Scan for the cell matching the given text and deliver its [X, Y] coordinate at center. 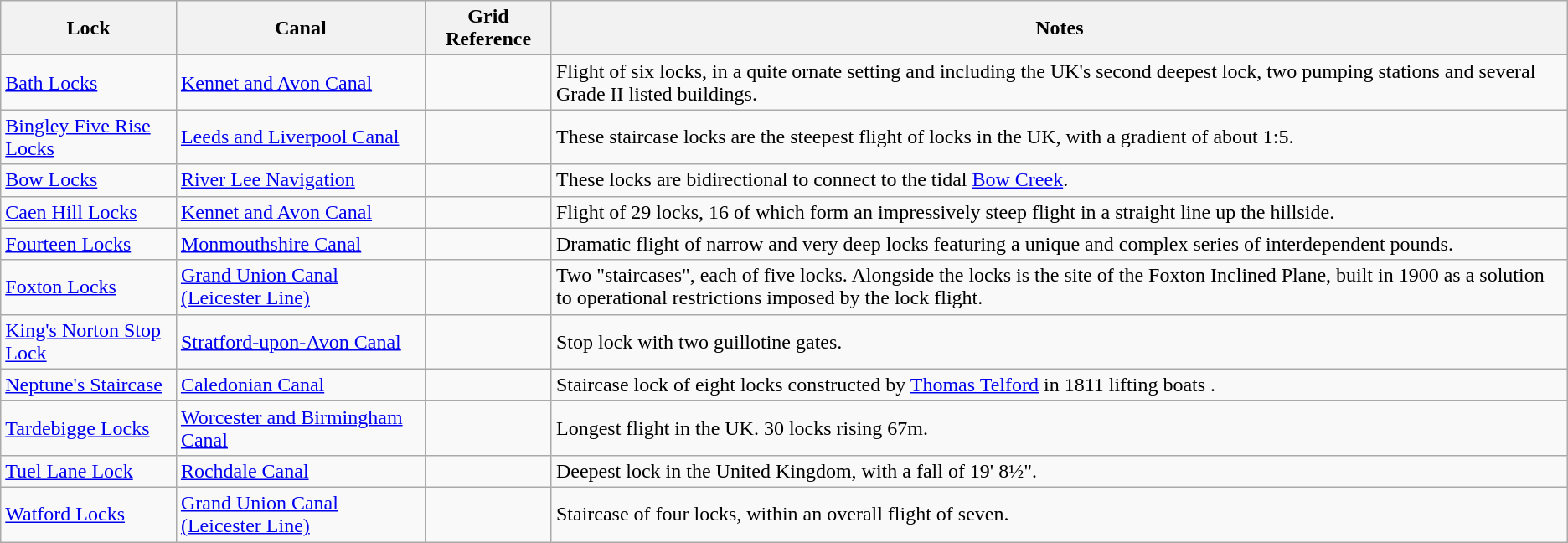
Dramatic flight of narrow and very deep locks featuring a unique and complex series of interdependent pounds. [1059, 244]
Lock [89, 28]
Notes [1059, 28]
River Lee Navigation [300, 180]
Longest flight in the UK. 30 locks rising 67m. [1059, 427]
Deepest lock in the United Kingdom, with a fall of 19' 8½". [1059, 471]
Flight of 29 locks, 16 of which form an impressively steep flight in a straight line up the hillside. [1059, 212]
King's Norton Stop Lock [89, 342]
Bath Locks [89, 82]
Caledonian Canal [300, 385]
Staircase lock of eight locks constructed by Thomas Telford in 1811 lifting boats . [1059, 385]
Tardebigge Locks [89, 427]
Tuel Lane Lock [89, 471]
Stratford-upon-Avon Canal [300, 342]
Bingley Five Rise Locks [89, 137]
These staircase locks are the steepest flight of locks in the UK, with a gradient of about 1:5. [1059, 137]
Canal [300, 28]
Stop lock with two guillotine gates. [1059, 342]
Watford Locks [89, 515]
Leeds and Liverpool Canal [300, 137]
Grid Reference [487, 28]
Bow Locks [89, 180]
Fourteen Locks [89, 244]
These locks are bidirectional to connect to the tidal Bow Creek. [1059, 180]
Rochdale Canal [300, 471]
Foxton Locks [89, 287]
Caen Hill Locks [89, 212]
Monmouthshire Canal [300, 244]
Staircase of four locks, within an overall flight of seven. [1059, 515]
Neptune's Staircase [89, 385]
Worcester and Birmingham Canal [300, 427]
